Scan for the cell matching the given text and deliver its (x, y) coordinate at center. 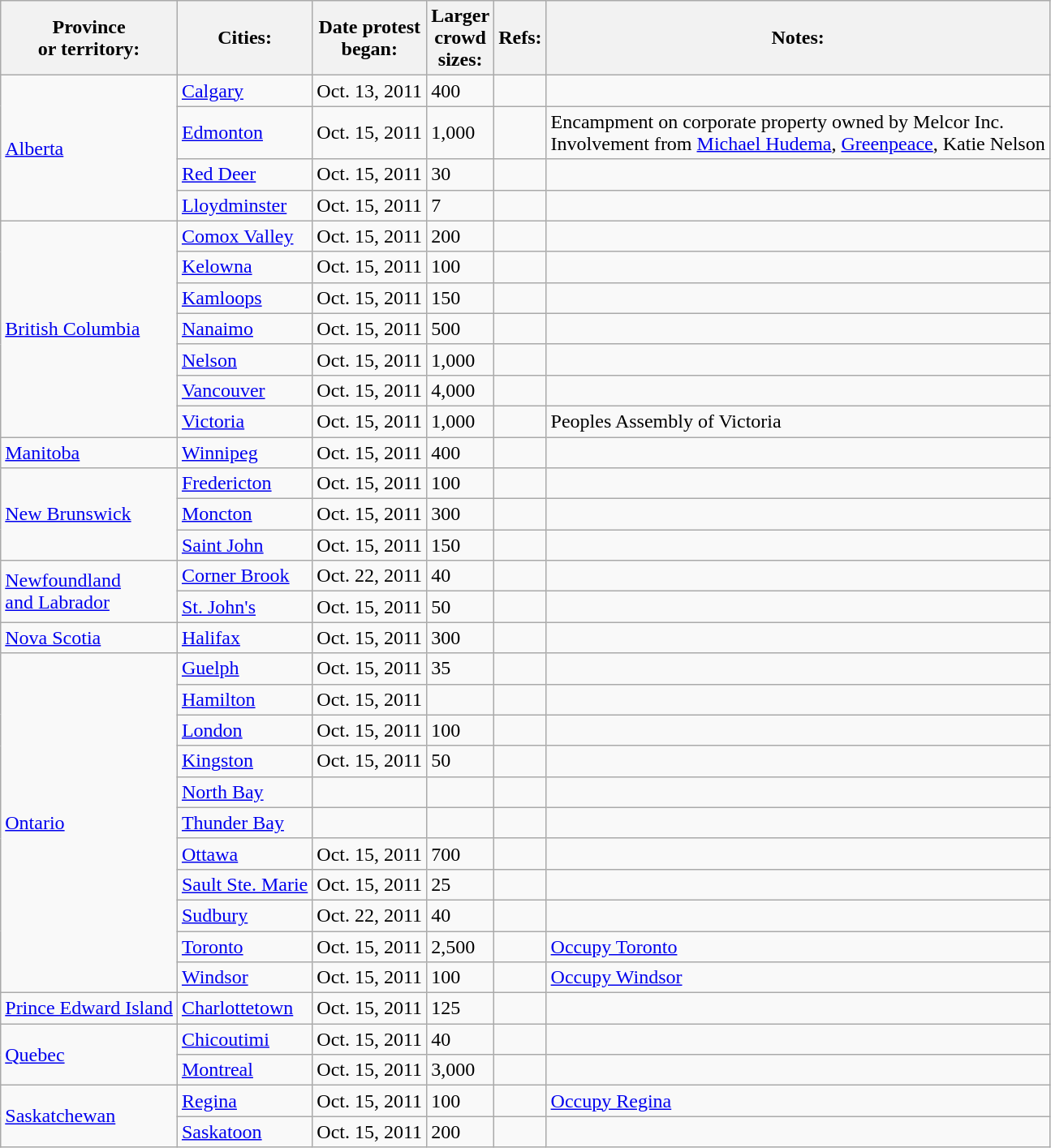
Corner Brook (244, 576)
Quebec (89, 1055)
Montreal (244, 1070)
Nova Scotia (89, 638)
Date protestbegan: (370, 38)
Chicoutimi (244, 1039)
Saint John (244, 545)
Comox Valley (244, 236)
Toronto (244, 947)
St. John's (244, 607)
Calgary (244, 91)
Occupy Toronto (798, 947)
Nanaimo (244, 329)
Ottawa (244, 853)
Winnipeg (244, 452)
Encampment on corporate property owned by Melcor Inc.Involvement from Michael Hudema, Greenpeace, Katie Nelson (798, 133)
125 (461, 1008)
Prince Edward Island (89, 1008)
25 (461, 884)
35 (461, 669)
Largercrowdsizes: (461, 38)
Provinceor territory: (89, 38)
Victoria (244, 421)
Ontario (89, 823)
Lloydminster (244, 205)
Vancouver (244, 390)
Kelowna (244, 267)
Occupy Regina (798, 1101)
Moncton (244, 514)
Oct. 13, 2011 (370, 91)
7 (461, 205)
Saskatoon (244, 1132)
London (244, 730)
Alberta (89, 148)
Halifax (244, 638)
New Brunswick (89, 514)
Notes: (798, 38)
Sudbury (244, 915)
30 (461, 174)
500 (461, 329)
Fredericton (244, 484)
Regina (244, 1101)
Red Deer (244, 174)
4,000 (461, 390)
North Bay (244, 792)
3,000 (461, 1070)
Nelson (244, 359)
700 (461, 853)
Manitoba (89, 452)
Windsor (244, 978)
British Columbia (89, 329)
Edmonton (244, 133)
Charlottetown (244, 1008)
2,500 (461, 947)
Kingston (244, 761)
Sault Ste. Marie (244, 884)
Refs: (520, 38)
Cities: (244, 38)
Occupy Windsor (798, 978)
Kamloops (244, 298)
Hamilton (244, 699)
Thunder Bay (244, 823)
Saskatchewan (89, 1116)
Guelph (244, 669)
Peoples Assembly of Victoria (798, 421)
Newfoundlandand Labrador (89, 591)
